Locate the cell with the specified text and output its [x, y] center coordinate. 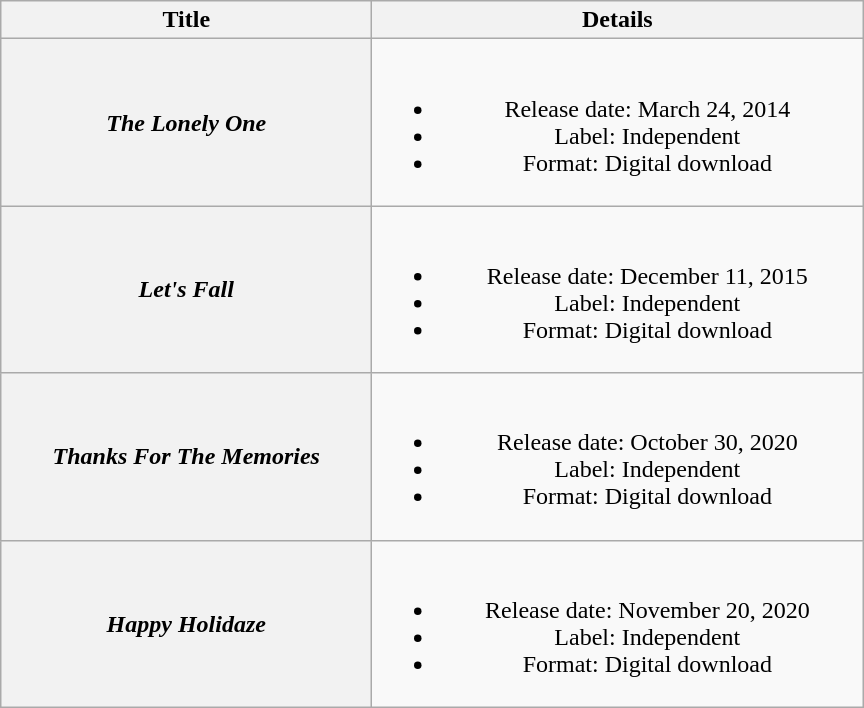
Release date: October 30, 2020Label: IndependentFormat: Digital download [618, 456]
Release date: March 24, 2014Label: IndependentFormat: Digital download [618, 122]
Release date: November 20, 2020Label: IndependentFormat: Digital download [618, 624]
Let's Fall [186, 290]
Release date: December 11, 2015Label: IndependentFormat: Digital download [618, 290]
Title [186, 20]
Details [618, 20]
The Lonely One [186, 122]
Happy Holidaze [186, 624]
Thanks For The Memories [186, 456]
